From the cell containing the given text, extract its center point as [x, y] coordinate. 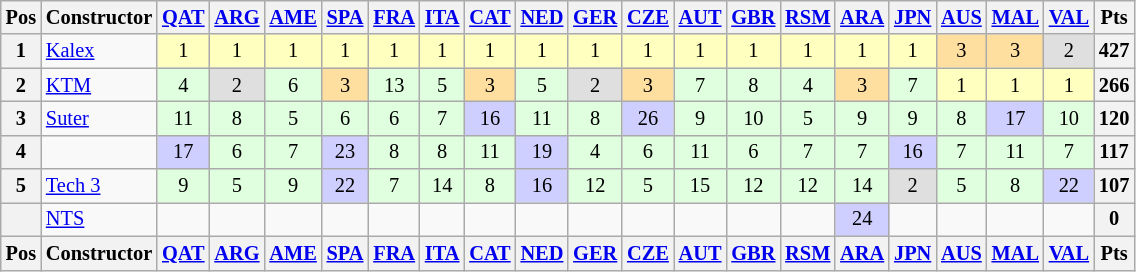
23 [346, 152]
0 [1114, 219]
Tech 3 [99, 186]
Kalex [99, 51]
19 [542, 152]
13 [394, 85]
117 [1114, 152]
Suter [99, 118]
24 [862, 219]
NTS [99, 219]
15 [700, 186]
266 [1114, 85]
26 [648, 118]
120 [1114, 118]
KTM [99, 85]
107 [1114, 186]
427 [1114, 51]
